Locate the cell with the specified text and output its [x, y] center coordinate. 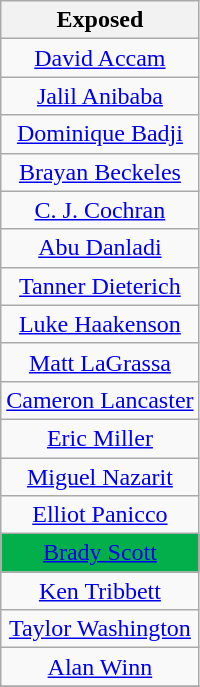
Brayan Beckeles [100, 172]
Matt LaGrassa [100, 362]
Dominique Badji [100, 134]
C. J. Cochran [100, 210]
Tanner Dieterich [100, 286]
David Accam [100, 58]
Jalil Anibaba [100, 96]
Luke Haakenson [100, 324]
Elliot Panicco [100, 515]
Abu Danladi [100, 248]
Alan Winn [100, 667]
Exposed [100, 20]
Taylor Washington [100, 629]
Eric Miller [100, 438]
Brady Scott [100, 553]
Ken Tribbett [100, 591]
Cameron Lancaster [100, 400]
Miguel Nazarit [100, 477]
